Scan for the cell matching the given text and deliver its (x, y) coordinate at center. 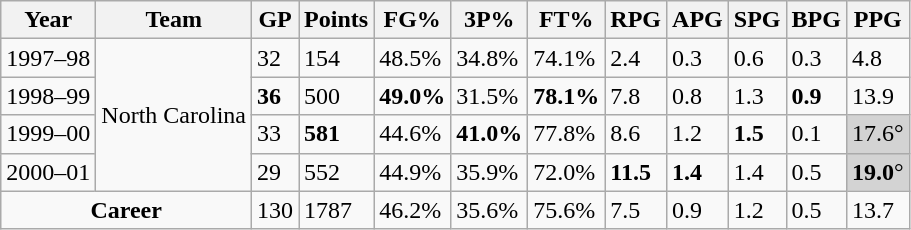
35.9% (490, 172)
2000–01 (48, 172)
Year (48, 20)
4.8 (878, 58)
8.6 (636, 134)
41.0% (490, 134)
36 (276, 96)
SPG (757, 20)
48.5% (412, 58)
0.1 (816, 134)
49.0% (412, 96)
29 (276, 172)
500 (336, 96)
19.0° (878, 172)
77.8% (566, 134)
74.1% (566, 58)
Team (174, 20)
0.8 (698, 96)
North Carolina (174, 115)
13.9 (878, 96)
RPG (636, 20)
7.8 (636, 96)
7.5 (636, 210)
FG% (412, 20)
1787 (336, 210)
1.5 (757, 134)
1999–00 (48, 134)
72.0% (566, 172)
44.9% (412, 172)
APG (698, 20)
552 (336, 172)
PPG (878, 20)
2.4 (636, 58)
1997–98 (48, 58)
Career (126, 210)
13.7 (878, 210)
581 (336, 134)
35.6% (490, 210)
154 (336, 58)
11.5 (636, 172)
Points (336, 20)
FT% (566, 20)
46.2% (412, 210)
78.1% (566, 96)
GP (276, 20)
BPG (816, 20)
3P% (490, 20)
31.5% (490, 96)
0.6 (757, 58)
32 (276, 58)
44.6% (412, 134)
1998–99 (48, 96)
33 (276, 134)
34.8% (490, 58)
17.6° (878, 134)
130 (276, 210)
75.6% (566, 210)
1.3 (757, 96)
